Return (x, y) of the center of cell containing provided text 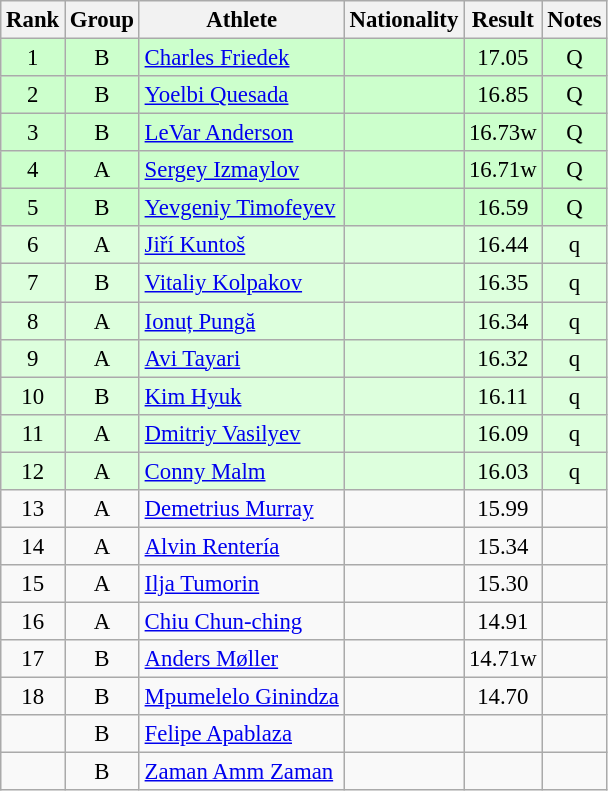
Chiu Chun-ching (242, 621)
9 (33, 358)
16.59 (503, 208)
18 (33, 697)
16.03 (503, 471)
16.71w (503, 170)
Ilja Tumorin (242, 584)
15.34 (503, 546)
17 (33, 659)
Felipe Apablaza (242, 734)
13 (33, 509)
12 (33, 471)
14.91 (503, 621)
15 (33, 584)
Jiří Kuntoš (242, 245)
Avi Tayari (242, 358)
14.70 (503, 697)
Mpumelelo Ginindza (242, 697)
Notes (574, 20)
16.11 (503, 396)
Anders Møller (242, 659)
Yoelbi Quesada (242, 95)
LeVar Anderson (242, 133)
3 (33, 133)
14 (33, 546)
Ionuț Pungă (242, 321)
11 (33, 433)
10 (33, 396)
Kim Hyuk (242, 396)
Dmitriy Vasilyev (242, 433)
8 (33, 321)
4 (33, 170)
Vitaliy Kolpakov (242, 283)
16.09 (503, 433)
17.05 (503, 58)
Nationality (404, 20)
16.85 (503, 95)
Conny Malm (242, 471)
Charles Friedek (242, 58)
Alvin Rentería (242, 546)
16 (33, 621)
Sergey Izmaylov (242, 170)
16.34 (503, 321)
Demetrius Murray (242, 509)
Group (102, 20)
15.30 (503, 584)
Rank (33, 20)
Result (503, 20)
16.32 (503, 358)
14.71w (503, 659)
5 (33, 208)
2 (33, 95)
7 (33, 283)
16.35 (503, 283)
Yevgeniy Timofeyev (242, 208)
6 (33, 245)
16.73w (503, 133)
Athlete (242, 20)
15.99 (503, 509)
1 (33, 58)
16.44 (503, 245)
Zaman Amm Zaman (242, 772)
